Output the [X, Y] coordinate of the center of the cell containing the given text.  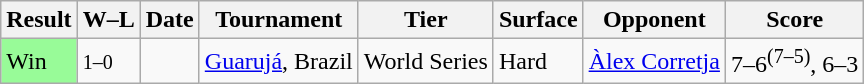
W–L [108, 20]
Àlex Corretja [654, 62]
Hard [538, 62]
7–6(7–5), 6–3 [794, 62]
Result [39, 20]
Win [39, 62]
Opponent [654, 20]
Guarujá, Brazil [278, 62]
Tournament [278, 20]
Score [794, 20]
Surface [538, 20]
Tier [426, 20]
1–0 [108, 62]
Date [170, 20]
World Series [426, 62]
